Return the [X, Y] coordinate for the center point of the cell that contains the specified text.  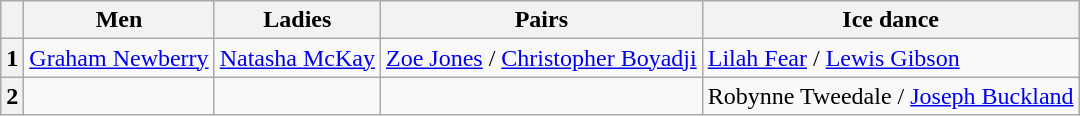
2 [12, 96]
Natasha McKay [297, 58]
Ice dance [890, 20]
1 [12, 58]
Robynne Tweedale / Joseph Buckland [890, 96]
Zoe Jones / Christopher Boyadji [541, 58]
Men [119, 20]
Pairs [541, 20]
Lilah Fear / Lewis Gibson [890, 58]
Graham Newberry [119, 58]
Ladies [297, 20]
